Pinpoint the cell where the given text exists, returning its [x, y] midpoint coordinate. 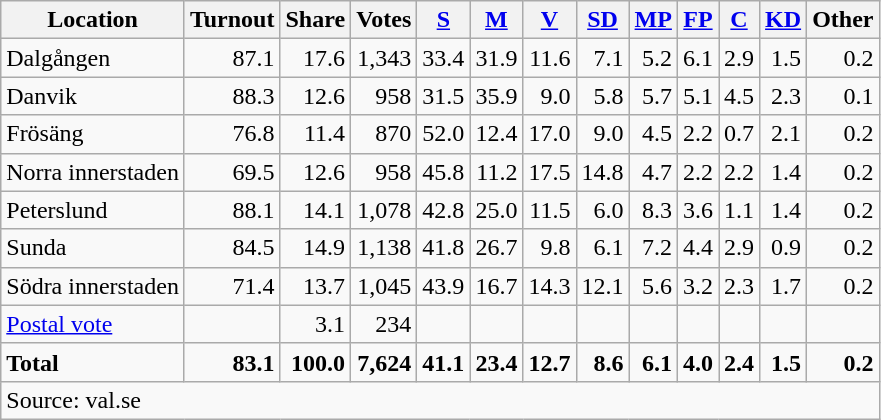
14.3 [550, 286]
Danvik [93, 96]
Frösäng [93, 134]
25.0 [496, 210]
11.2 [496, 172]
12.7 [550, 362]
Turnout [232, 20]
7,624 [384, 362]
1,078 [384, 210]
41.1 [444, 362]
S [444, 20]
42.8 [444, 210]
8.6 [602, 362]
69.5 [232, 172]
7.1 [602, 58]
35.9 [496, 96]
Södra innerstaden [93, 286]
33.4 [444, 58]
1,138 [384, 248]
234 [384, 324]
31.5 [444, 96]
0.1 [843, 96]
Source: val.se [440, 400]
17.6 [316, 58]
C [738, 20]
12.4 [496, 134]
5.8 [602, 96]
3.6 [698, 210]
84.5 [232, 248]
Norra innerstaden [93, 172]
3.1 [316, 324]
V [550, 20]
41.8 [444, 248]
12.1 [602, 286]
4.7 [653, 172]
14.1 [316, 210]
11.6 [550, 58]
5.7 [653, 96]
17.5 [550, 172]
Peterslund [93, 210]
43.9 [444, 286]
14.9 [316, 248]
SD [602, 20]
13.7 [316, 286]
87.1 [232, 58]
8.3 [653, 210]
Postal vote [93, 324]
23.4 [496, 362]
4.4 [698, 248]
M [496, 20]
83.1 [232, 362]
52.0 [444, 134]
100.0 [316, 362]
Location [93, 20]
1.1 [738, 210]
71.4 [232, 286]
Share [316, 20]
45.8 [444, 172]
16.7 [496, 286]
KD [784, 20]
1.7 [784, 286]
0.9 [784, 248]
5.6 [653, 286]
FP [698, 20]
1,045 [384, 286]
88.1 [232, 210]
2.4 [738, 362]
4.0 [698, 362]
Total [93, 362]
31.9 [496, 58]
5.2 [653, 58]
Other [843, 20]
76.8 [232, 134]
7.2 [653, 248]
0.7 [738, 134]
870 [384, 134]
88.3 [232, 96]
11.5 [550, 210]
1,343 [384, 58]
6.0 [602, 210]
26.7 [496, 248]
17.0 [550, 134]
Dalgången [93, 58]
9.8 [550, 248]
MP [653, 20]
14.8 [602, 172]
5.1 [698, 96]
Sunda [93, 248]
2.1 [784, 134]
Votes [384, 20]
11.4 [316, 134]
3.2 [698, 286]
